Find where the given text appears and provide that cell's center as [x, y] coordinate. 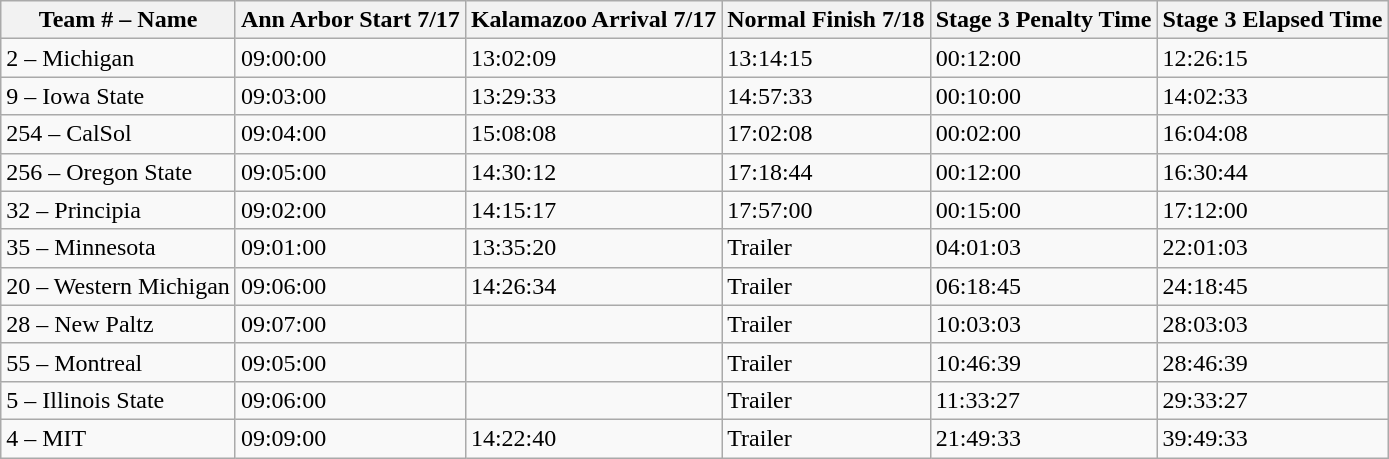
09:00:00 [350, 58]
04:01:03 [1044, 248]
14:26:34 [593, 286]
16:04:08 [1272, 134]
14:22:40 [593, 438]
00:02:00 [1044, 134]
4 – MIT [118, 438]
17:02:08 [826, 134]
20 – Western Michigan [118, 286]
39:49:33 [1272, 438]
2 – Michigan [118, 58]
Kalamazoo Arrival 7/17 [593, 20]
13:02:09 [593, 58]
Team # – Name [118, 20]
256 – Oregon State [118, 172]
00:15:00 [1044, 210]
22:01:03 [1272, 248]
09:03:00 [350, 96]
09:04:00 [350, 134]
17:57:00 [826, 210]
14:15:17 [593, 210]
32 – Principia [118, 210]
11:33:27 [1044, 400]
14:02:33 [1272, 96]
17:12:00 [1272, 210]
15:08:08 [593, 134]
09:09:00 [350, 438]
28:46:39 [1272, 362]
Ann Arbor Start 7/17 [350, 20]
09:07:00 [350, 324]
06:18:45 [1044, 286]
5 – Illinois State [118, 400]
24:18:45 [1272, 286]
28 – New Paltz [118, 324]
Stage 3 Penalty Time [1044, 20]
17:18:44 [826, 172]
13:14:15 [826, 58]
Normal Finish 7/18 [826, 20]
55 – Montreal [118, 362]
10:46:39 [1044, 362]
254 – CalSol [118, 134]
12:26:15 [1272, 58]
16:30:44 [1272, 172]
Stage 3 Elapsed Time [1272, 20]
09:02:00 [350, 210]
21:49:33 [1044, 438]
13:29:33 [593, 96]
10:03:03 [1044, 324]
00:10:00 [1044, 96]
14:30:12 [593, 172]
29:33:27 [1272, 400]
14:57:33 [826, 96]
9 – Iowa State [118, 96]
35 – Minnesota [118, 248]
28:03:03 [1272, 324]
13:35:20 [593, 248]
09:01:00 [350, 248]
